Determine the (x, y) coordinate at the center of the cell enclosing the given text.  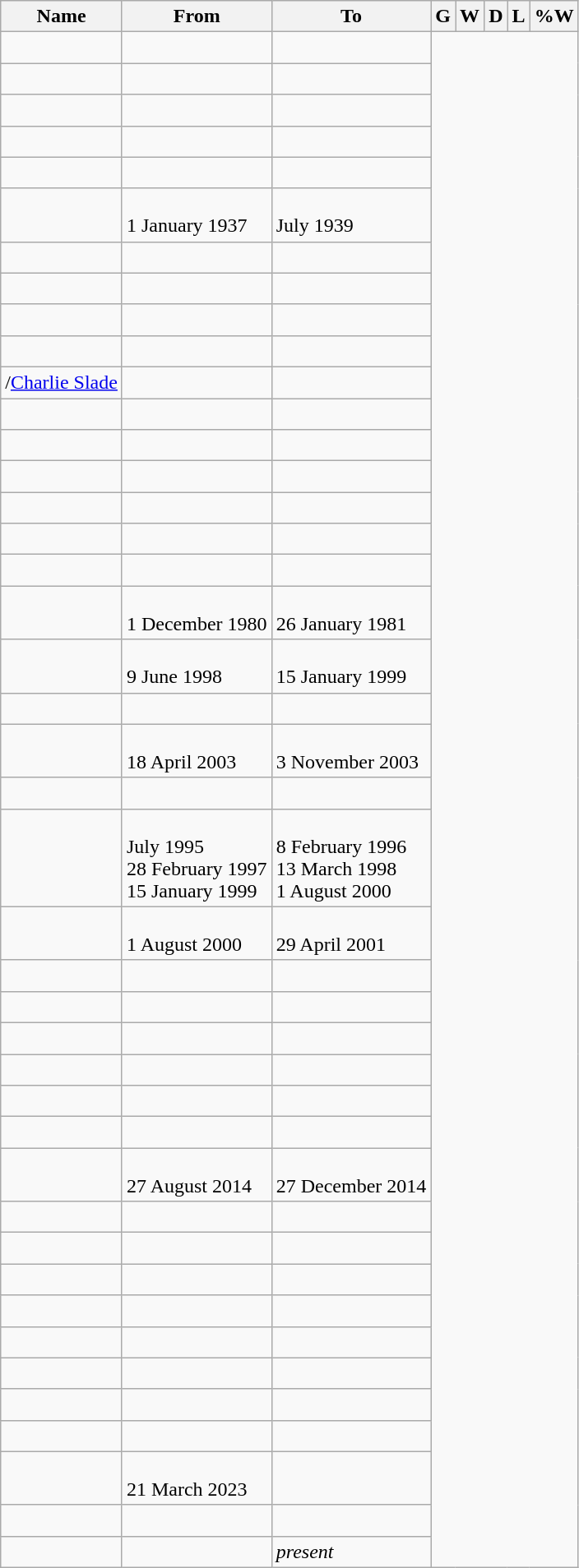
Name (62, 16)
L (518, 16)
W (470, 16)
From (197, 16)
1 December 1980 (197, 613)
July 1939 (351, 215)
1 January 1937 (197, 215)
3 November 2003 (351, 751)
%W (554, 16)
27 December 2014 (351, 1175)
9 June 1998 (197, 666)
1 August 2000 (197, 934)
/Charlie Slade (62, 382)
July 199528 February 199715 January 1999 (197, 858)
15 January 1999 (351, 666)
18 April 2003 (197, 751)
D (496, 16)
G (443, 16)
21 March 2023 (197, 1478)
27 August 2014 (197, 1175)
8 February 199613 March 19981 August 2000 (351, 858)
26 January 1981 (351, 613)
29 April 2001 (351, 934)
present (351, 1552)
To (351, 16)
